Locate the cell with the specified text and output its [x, y] center coordinate. 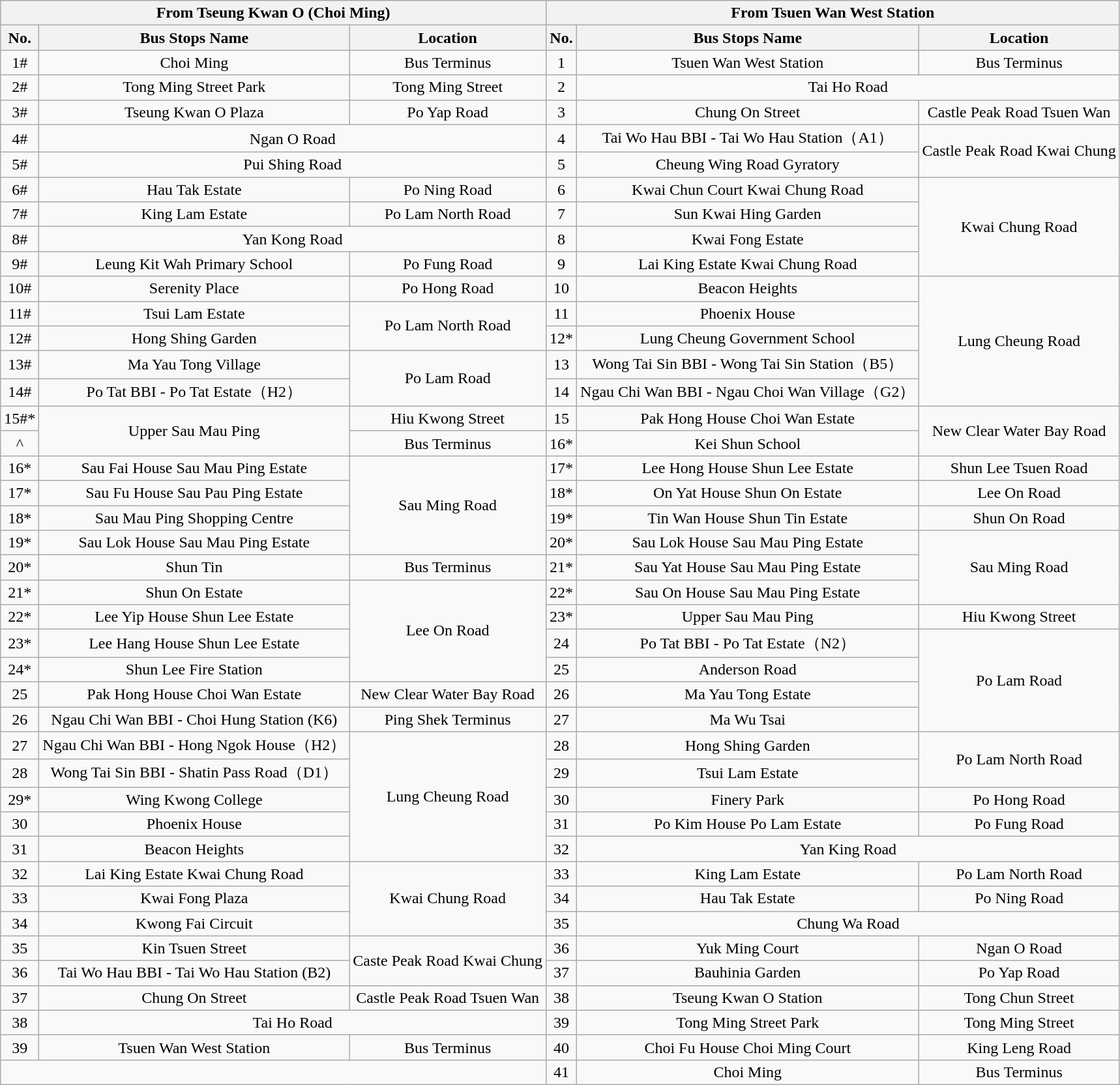
6# [20, 190]
Ma Yau Tong Village [194, 365]
24 [561, 644]
Choi Fu House Choi Ming Court [748, 1047]
From Tsuen Wan West Station [833, 13]
2# [20, 87]
8 [561, 239]
6 [561, 190]
Leung Kit Wah Primary School [194, 264]
Yuk Ming Court [748, 948]
11# [20, 313]
3# [20, 112]
Caste Peak Road Kwai Chung [448, 961]
8# [20, 239]
29* [20, 800]
29 [561, 773]
2 [561, 87]
Lee Hang House Shun Lee Estate [194, 644]
12* [561, 338]
5# [20, 165]
Ngau Chi Wan BBI - Choi Hung Station (K6) [194, 719]
Ma Yau Tong Estate [748, 694]
24* [20, 669]
Ping Shek Terminus [448, 719]
Kwai Fong Estate [748, 239]
Kwai Chun Court Kwai Chung Road [748, 190]
Anderson Road [748, 669]
Kwai Fong Plaza [194, 899]
Tai Wo Hau BBI - Tai Wo Hau Station (B2) [194, 973]
Lee Hong House Shun Lee Estate [748, 468]
Kei Shun School [748, 443]
10 [561, 289]
Shun Lee Tsuen Road [1019, 468]
40 [561, 1047]
4 [561, 138]
9 [561, 264]
Yan King Road [849, 849]
Lee Yip House Shun Lee Estate [194, 617]
3 [561, 112]
Tong Chun Street [1019, 998]
Tseung Kwan O Plaza [194, 112]
Po Tat BBI - Po Tat Estate（N2） [748, 644]
Ma Wu Tsai [748, 719]
Tseung Kwan O Station [748, 998]
Ngau Chi Wan BBI - Hong Ngok House（H2） [194, 745]
Bauhinia Garden [748, 973]
10# [20, 289]
Yan Kong Road [293, 239]
Kin Tsuen Street [194, 948]
Finery Park [748, 800]
Sun Kwai Hing Garden [748, 214]
Sau Mau Ping Shopping Centre [194, 518]
1 [561, 63]
^ [20, 443]
11 [561, 313]
Kwong Fai Circuit [194, 923]
Chung Wa Road [849, 923]
Wong Tai Sin BBI - Shatin Pass Road（D1） [194, 773]
Shun Lee Fire Station [194, 669]
Tai Wo Hau BBI - Tai Wo Hau Station（A1） [748, 138]
13# [20, 365]
12# [20, 338]
Wong Tai Sin BBI - Wong Tai Sin Station（B5） [748, 365]
Wing Kwong College [194, 800]
Cheung Wing Road Gyratory [748, 165]
Po Kim House Po Lam Estate [748, 824]
Castle Peak Road Kwai Chung [1019, 151]
1# [20, 63]
Sau On House Sau Mau Ping Estate [748, 592]
15#* [20, 418]
King Leng Road [1019, 1047]
14 [561, 392]
Sau Yat House Sau Mau Ping Estate [748, 568]
Po Tat BBI - Po Tat Estate（H2） [194, 392]
13 [561, 365]
41 [561, 1072]
Sau Fai House Sau Mau Ping Estate [194, 468]
Shun On Road [1019, 518]
5 [561, 165]
From Tseung Kwan O (Choi Ming) [274, 13]
Pui Shing Road [293, 165]
7# [20, 214]
15 [561, 418]
On Yat House Shun On Estate [748, 493]
Serenity Place [194, 289]
Shun On Estate [194, 592]
14# [20, 392]
Sau Fu House Sau Pau Ping Estate [194, 493]
Ngau Chi Wan BBI - Ngau Choi Wan Village（G2） [748, 392]
Shun Tin [194, 568]
7 [561, 214]
Tin Wan House Shun Tin Estate [748, 518]
9# [20, 264]
Lung Cheung Government School [748, 338]
4# [20, 138]
